Pinpoint the cell where the given text exists, returning its (x, y) midpoint coordinate. 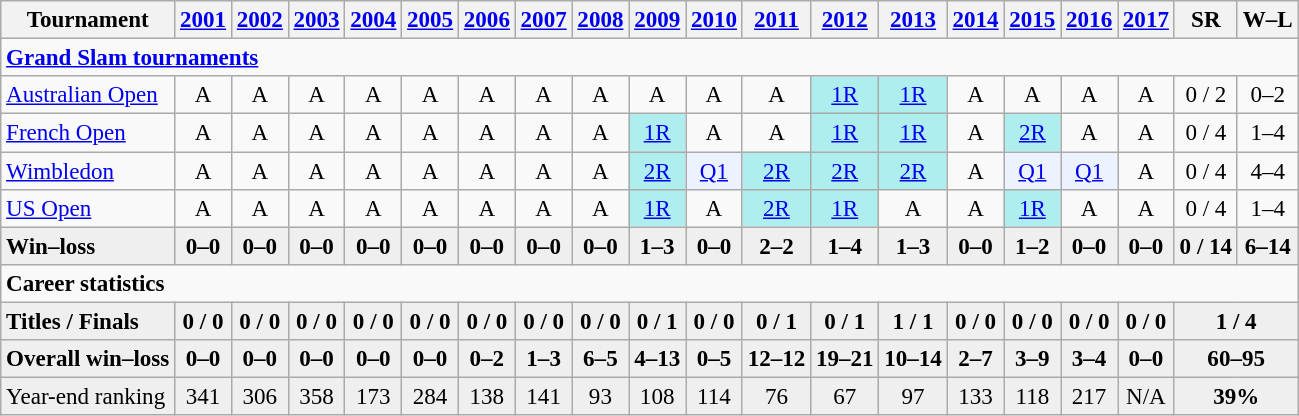
Titles / Finals (88, 322)
306 (260, 397)
2017 (1146, 20)
Tournament (88, 20)
1 / 1 (913, 322)
2016 (1090, 20)
1 / 4 (1236, 322)
97 (913, 397)
2010 (714, 20)
2005 (430, 20)
173 (374, 397)
N/A (1146, 397)
2008 (600, 20)
114 (714, 397)
2015 (1032, 20)
118 (1032, 397)
217 (1090, 397)
Year-end ranking (88, 397)
2012 (845, 20)
141 (544, 397)
3–4 (1090, 359)
358 (316, 397)
2013 (913, 20)
108 (658, 397)
Overall win–loss (88, 359)
133 (976, 397)
6–14 (1268, 246)
Grand Slam tournaments (650, 58)
2006 (486, 20)
2002 (260, 20)
39% (1236, 397)
6–5 (600, 359)
93 (600, 397)
2009 (658, 20)
Win–loss (88, 246)
10–14 (913, 359)
76 (776, 397)
2004 (374, 20)
US Open (88, 209)
0 / 14 (1206, 246)
0 / 2 (1206, 95)
2–2 (776, 246)
Career statistics (650, 284)
1–2 (1032, 246)
SR (1206, 20)
60–95 (1236, 359)
2001 (204, 20)
67 (845, 397)
2014 (976, 20)
284 (430, 397)
W–L (1268, 20)
2003 (316, 20)
19–21 (845, 359)
4–13 (658, 359)
2011 (776, 20)
12–12 (776, 359)
French Open (88, 133)
4–4 (1268, 171)
138 (486, 397)
Wimbledon (88, 171)
2–7 (976, 359)
2007 (544, 20)
Australian Open (88, 95)
0–5 (714, 359)
3–9 (1032, 359)
341 (204, 397)
